Detect which cell encompasses the target text, then output its (x, y) center coordinate. 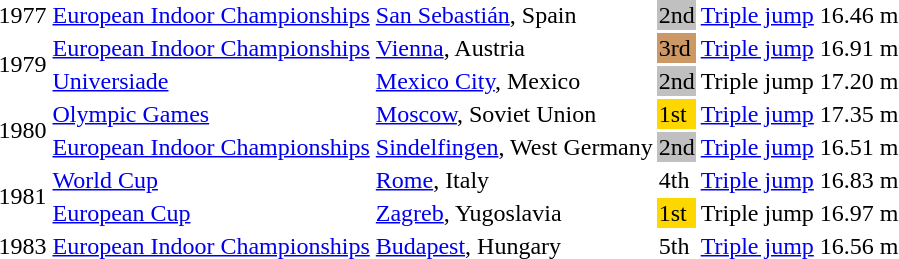
Zagreb, Yugoslavia (514, 213)
World Cup (211, 180)
Sindelfingen, West Germany (514, 147)
Rome, Italy (514, 180)
European Cup (211, 213)
Mexico City, Mexico (514, 81)
Vienna, Austria (514, 48)
San Sebastián, Spain (514, 15)
Universiade (211, 81)
4th (676, 180)
Moscow, Soviet Union (514, 114)
Olympic Games (211, 114)
3rd (676, 48)
